For the text-containing cell, return its midpoint in (x, y) coordinate format. 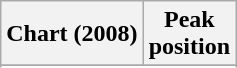
Chart (2008) (72, 34)
Peakposition (189, 34)
